Extract the [x, y] coordinate from the center of the cell holding the provided text.  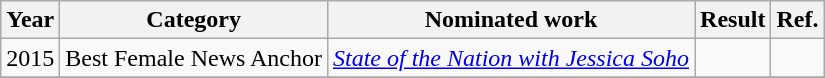
Best Female News Anchor [194, 58]
Result [733, 20]
Year [30, 20]
State of the Nation with Jessica Soho [510, 58]
Ref. [798, 20]
Category [194, 20]
Nominated work [510, 20]
2015 [30, 58]
